Output the (X, Y) coordinate of the center of the cell containing the given text.  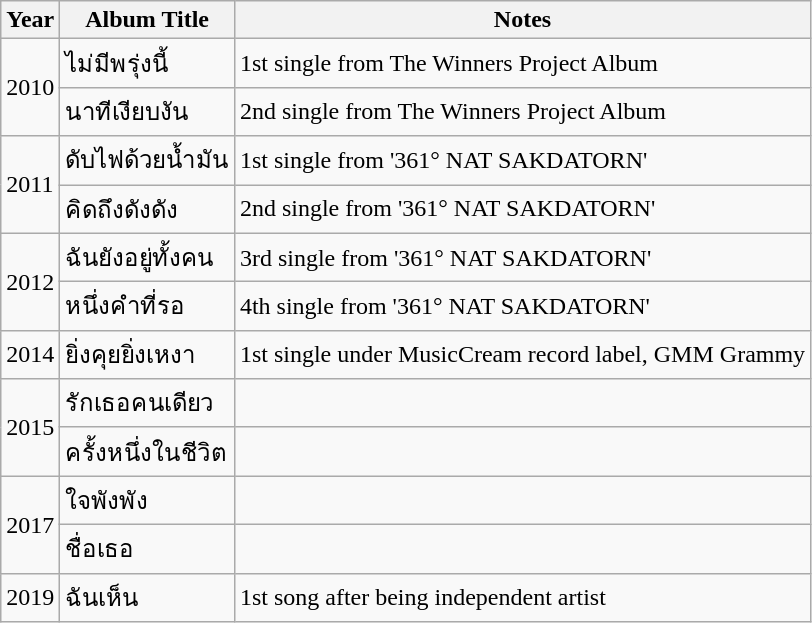
4th single from '361° NAT SAKDATORN' (522, 306)
2nd single from The Winners Project Album (522, 112)
1st single from The Winners Project Album (522, 64)
ฉันเห็น (148, 598)
Notes (522, 20)
รักเธอคนเดียว (148, 404)
นาทีเงียบงัน (148, 112)
2019 (30, 598)
1st song after being independent artist (522, 598)
ชื่อเธอ (148, 548)
2010 (30, 88)
ไม่มีพรุ่งนี้ (148, 64)
Album Title (148, 20)
Year (30, 20)
1st single from '361° NAT SAKDATORN' (522, 160)
2015 (30, 428)
2012 (30, 282)
ครั้งหนึ่งในชีวิต (148, 452)
คิดถึงดังดัง (148, 208)
ดับไฟด้วยน้ำมัน (148, 160)
2017 (30, 524)
ฉันยังอยู่ทั้งคน (148, 258)
2014 (30, 354)
3rd single from '361° NAT SAKDATORN' (522, 258)
หนึ่งคำที่รอ (148, 306)
2011 (30, 184)
1st single under MusicCream record label, GMM Grammy (522, 354)
ใจพังพัง (148, 500)
ยิ่งคุยยิ่งเหงา (148, 354)
2nd single from '361° NAT SAKDATORN' (522, 208)
